From the cell containing the given text, extract its center point as [X, Y] coordinate. 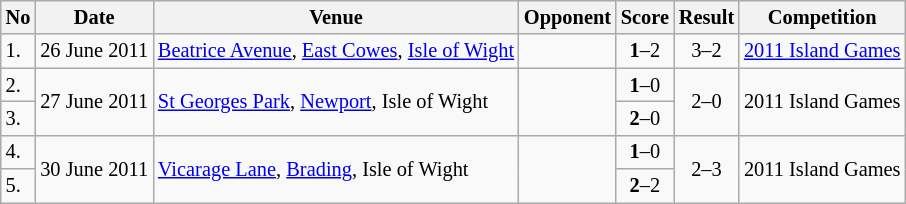
Score [645, 17]
2–3 [706, 168]
4. [18, 152]
30 June 2011 [94, 168]
2–2 [645, 186]
St Georges Park, Newport, Isle of Wight [336, 102]
26 June 2011 [94, 51]
Opponent [568, 17]
5. [18, 186]
1. [18, 51]
Vicarage Lane, Brading, Isle of Wight [336, 168]
Venue [336, 17]
3–2 [706, 51]
2. [18, 85]
3. [18, 118]
Beatrice Avenue, East Cowes, Isle of Wight [336, 51]
1–2 [645, 51]
27 June 2011 [94, 102]
Date [94, 17]
Result [706, 17]
Competition [822, 17]
No [18, 17]
